Detect which cell encompasses the target text, then output its (x, y) center coordinate. 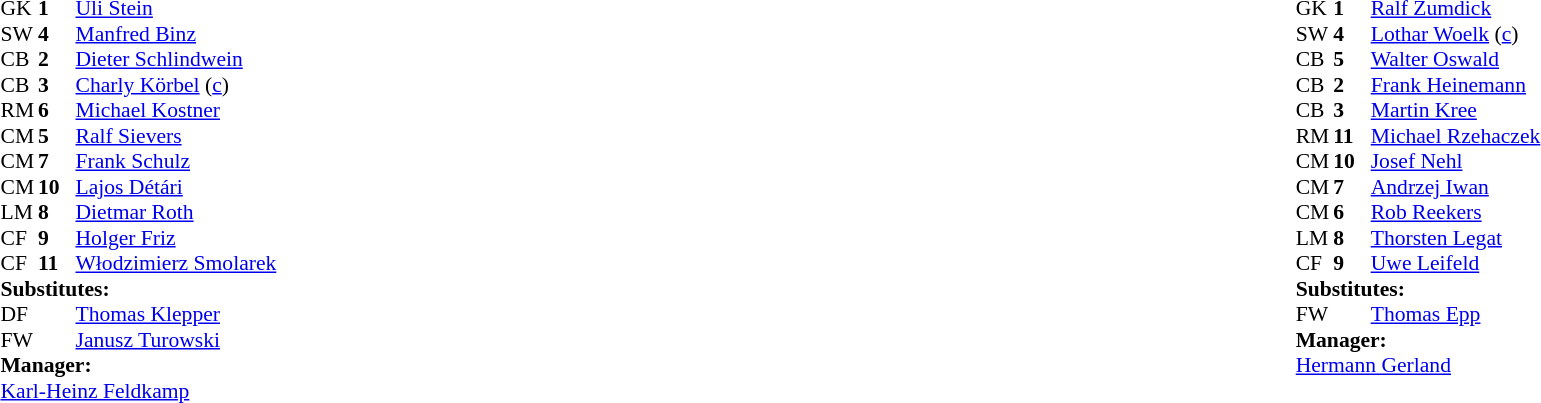
Holger Friz (176, 238)
Hermann Gerland (1418, 365)
Ralf Sievers (176, 136)
DF (19, 315)
Charly Körbel (c) (176, 85)
Thomas Klepper (176, 315)
Michael Kostner (176, 111)
Walter Oswald (1456, 59)
Josef Nehl (1456, 161)
Janusz Turowski (176, 340)
Lothar Woelk (c) (1456, 34)
Lajos Détári (176, 187)
Thomas Epp (1456, 315)
Martin Kree (1456, 111)
Frank Heinemann (1456, 85)
Uwe Leifeld (1456, 263)
Manfred Binz (176, 34)
Rob Reekers (1456, 213)
Thorsten Legat (1456, 238)
Michael Rzehaczek (1456, 136)
Frank Schulz (176, 161)
Andrzej Iwan (1456, 187)
Dieter Schlindwein (176, 59)
Dietmar Roth (176, 213)
Włodzimierz Smolarek (176, 263)
